Locate the cell with the specified text and output its (x, y) center coordinate. 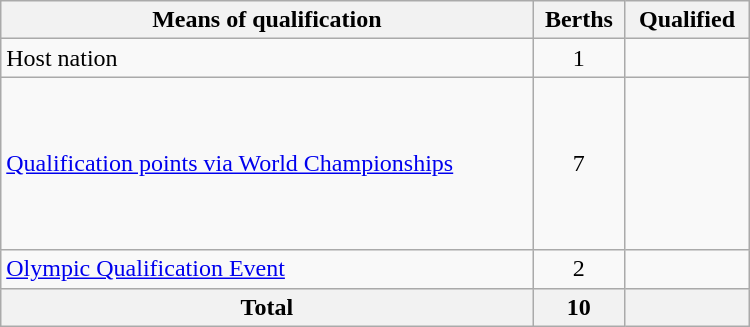
1 (579, 58)
7 (579, 164)
10 (579, 307)
Olympic Qualification Event (267, 269)
Means of qualification (267, 20)
Qualified (687, 20)
Qualification points via World Championships (267, 164)
Berths (579, 20)
2 (579, 269)
Total (267, 307)
Host nation (267, 58)
